Determine the [x, y] coordinate at the center of the cell enclosing the given text.  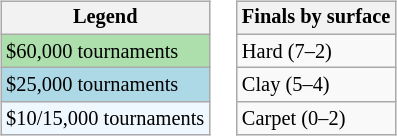
$60,000 tournaments [105, 51]
Finals by surface [316, 18]
Carpet (0–2) [316, 119]
Clay (5–4) [316, 85]
$25,000 tournaments [105, 85]
Legend [105, 18]
$10/15,000 tournaments [105, 119]
Hard (7–2) [316, 51]
